Locate the cell with the specified text and output its [x, y] center coordinate. 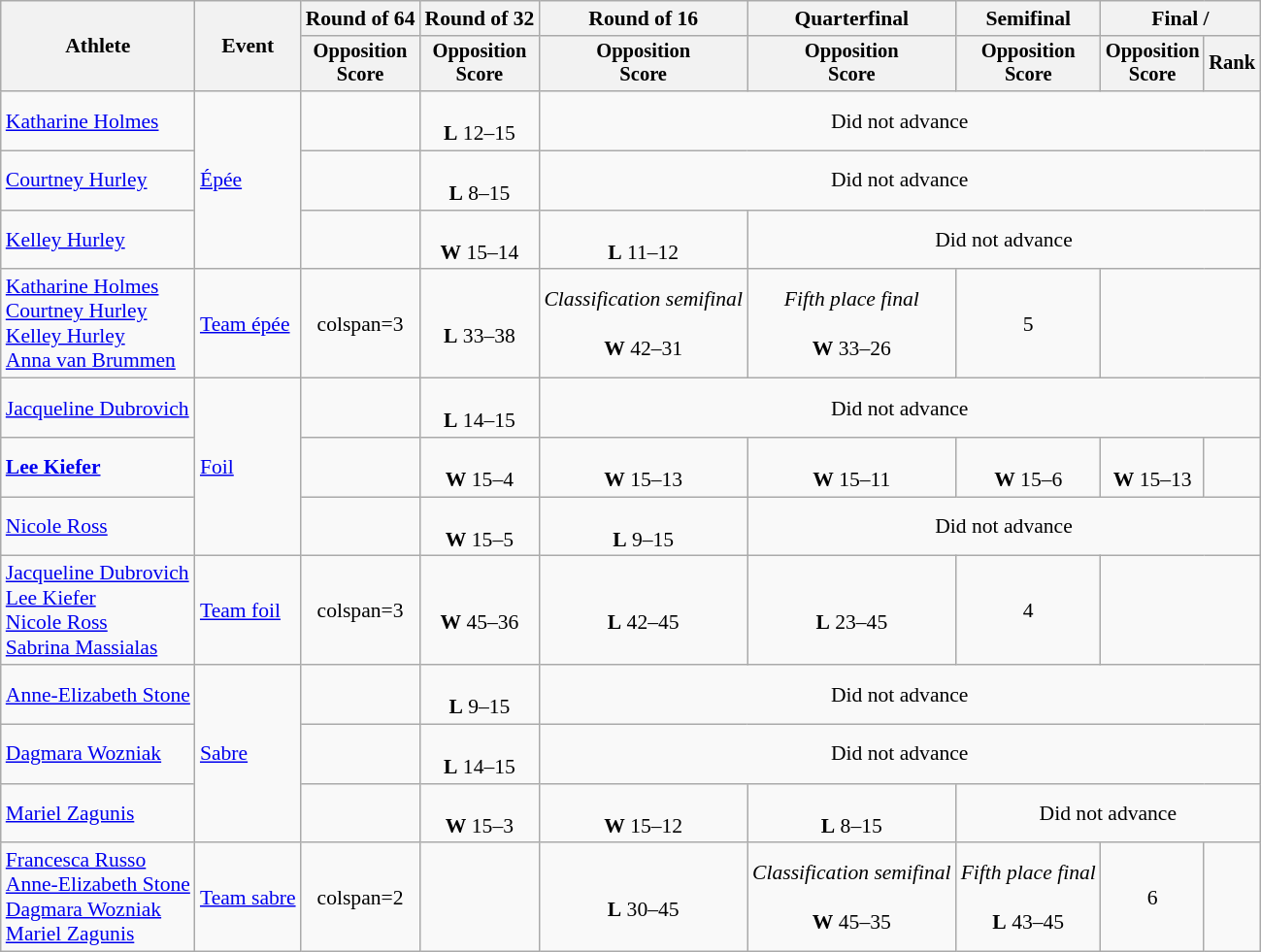
L 12–15 [480, 120]
Event [249, 47]
Sabre [249, 753]
L 11–12 [643, 241]
Francesca RussoAnne-Elizabeth StoneDagmara WozniakMariel Zagunis [98, 898]
W 15–11 [852, 468]
Round of 32 [480, 18]
Lee Kiefer [98, 468]
Quarterfinal [852, 18]
L 30–45 [643, 898]
W 15–4 [480, 468]
Nicole Ross [98, 526]
Anne-Elizabeth Stone [98, 695]
Final / [1180, 18]
Kelley Hurley [98, 241]
5 [1029, 324]
W 15–14 [480, 241]
Athlete [98, 47]
Team foil [249, 610]
Courtney Hurley [98, 181]
Foil [249, 468]
Round of 16 [643, 18]
Team sabre [249, 898]
L 23–45 [852, 610]
Jacqueline DubrovichLee KieferNicole RossSabrina Massialas [98, 610]
Épée [249, 181]
Rank [1232, 64]
Fifth place finalW 33–26 [852, 324]
Fifth place finalL 43–45 [1029, 898]
4 [1029, 610]
W 45–36 [480, 610]
colspan=2 [361, 898]
Semifinal [1029, 18]
L 42–45 [643, 610]
6 [1153, 898]
Jacqueline Dubrovich [98, 408]
W 15–3 [480, 813]
Mariel Zagunis [98, 813]
Katharine Holmes [98, 120]
Round of 64 [361, 18]
Dagmara Wozniak [98, 755]
Classification semifinalW 42–31 [643, 324]
Classification semifinalW 45–35 [852, 898]
L 33–38 [480, 324]
W 15–12 [643, 813]
Katharine HolmesCourtney HurleyKelley HurleyAnna van Brummen [98, 324]
W 15–5 [480, 526]
Team épée [249, 324]
W 15–6 [1029, 468]
